Locate the cell with the specified text and output its [X, Y] center coordinate. 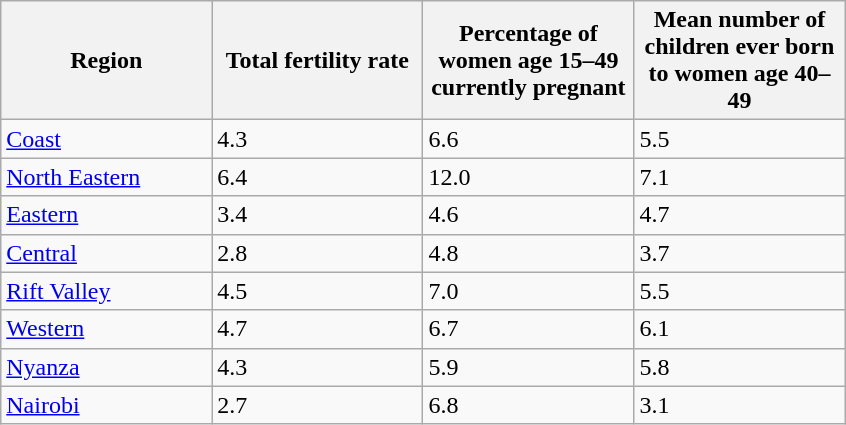
6.1 [740, 329]
2.7 [318, 405]
6.4 [318, 177]
Nairobi [106, 405]
2.8 [318, 253]
Coast [106, 139]
Rift Valley [106, 291]
Western [106, 329]
North Eastern [106, 177]
6.8 [528, 405]
Mean number of children ever born to women age 40–49 [740, 60]
4.5 [318, 291]
Central [106, 253]
12.0 [528, 177]
Percentage of women age 15–49 currently pregnant [528, 60]
Eastern [106, 215]
Region [106, 60]
6.7 [528, 329]
Nyanza [106, 367]
7.0 [528, 291]
3.4 [318, 215]
Total fertility rate [318, 60]
5.9 [528, 367]
3.7 [740, 253]
3.1 [740, 405]
7.1 [740, 177]
5.8 [740, 367]
6.6 [528, 139]
4.6 [528, 215]
4.8 [528, 253]
